Provide the (X, Y) coordinate of the cell's center where the given text is located.  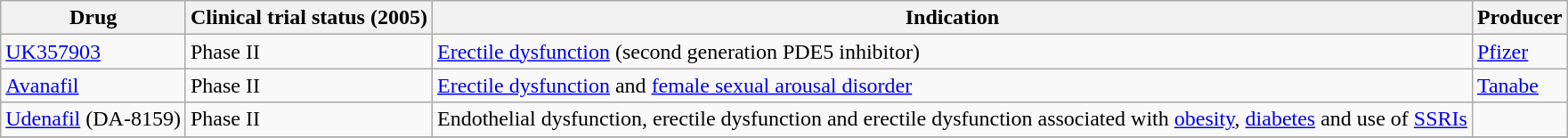
Udenafil (DA-8159) (93, 119)
Drug (93, 18)
Erectile dysfunction and female sexual arousal disorder (952, 85)
Pfizer (1519, 52)
Clinical trial status (2005) (308, 18)
Erectile dysfunction (second generation PDE5 inhibitor) (952, 52)
Indication (952, 18)
Producer (1519, 18)
UK357903 (93, 52)
Avanafil (93, 85)
Tanabe (1519, 85)
Endothelial dysfunction, erectile dysfunction and erectile dysfunction associated with obesity, diabetes and use of SSRIs (952, 119)
